Provide the (X, Y) coordinate of the cell's center where the given text is located.  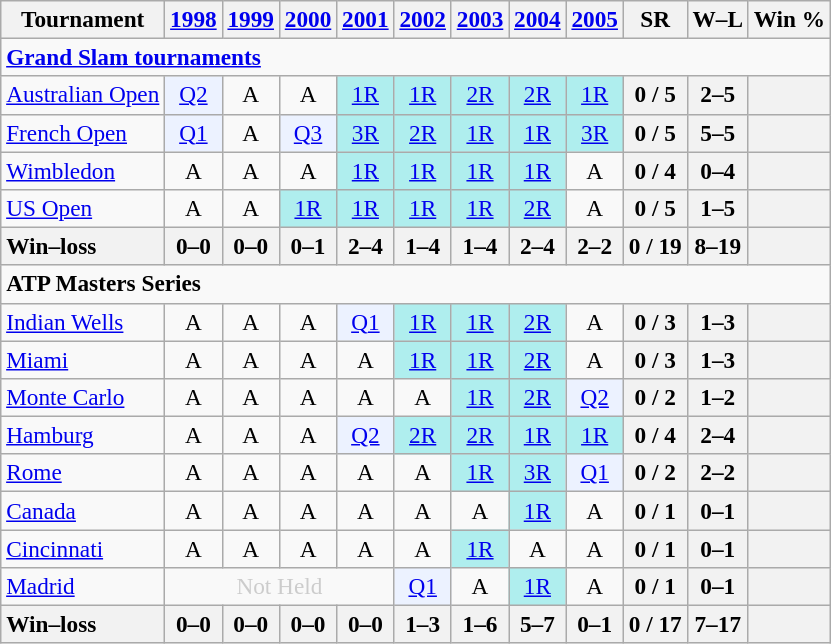
French Open (83, 133)
7–17 (718, 624)
Cincinnati (83, 548)
Win % (789, 19)
Not Held (280, 586)
0 / 19 (655, 246)
2–5 (718, 95)
0 / 17 (655, 624)
Indian Wells (83, 322)
8–19 (718, 246)
2005 (594, 19)
US Open (83, 208)
1–6 (480, 624)
0–4 (718, 170)
Miami (83, 359)
Wimbledon (83, 170)
5–7 (538, 624)
Grand Slam tournaments (416, 57)
Monte Carlo (83, 397)
Q3 (308, 133)
Tournament (83, 19)
2003 (480, 19)
ATP Masters Series (416, 284)
5–5 (718, 133)
W–L (718, 19)
1–5 (718, 208)
Australian Open (83, 95)
1–2 (718, 397)
Madrid (83, 586)
2001 (366, 19)
1998 (194, 19)
1999 (250, 19)
Rome (83, 473)
SR (655, 19)
Hamburg (83, 435)
2004 (538, 19)
Canada (83, 510)
2000 (308, 19)
2002 (422, 19)
